Return (X, Y) of the center of cell containing provided text 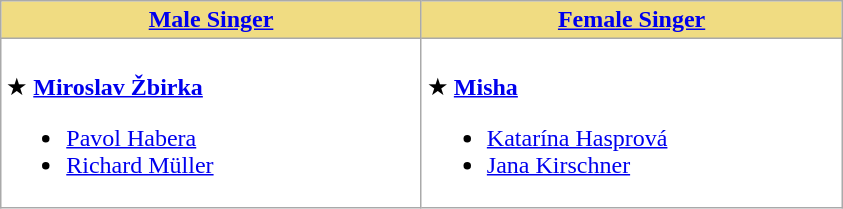
Female Singer (632, 20)
★ MishaKatarína HasprováJana Kirschner (632, 124)
★ Miroslav ŽbirkaPavol HaberaRichard Müller (212, 124)
Male Singer (212, 20)
